Detect which cell encompasses the target text, then output its (x, y) center coordinate. 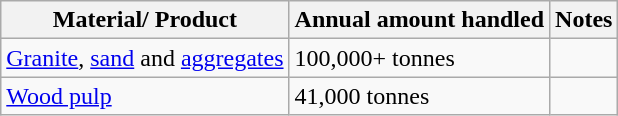
Material/ Product (145, 20)
Annual amount handled (420, 20)
Wood pulp (145, 96)
41,000 tonnes (420, 96)
Granite, sand and aggregates (145, 58)
100,000+ tonnes (420, 58)
Notes (584, 20)
